Provide the [X, Y] coordinate of the cell's center where the given text is located.  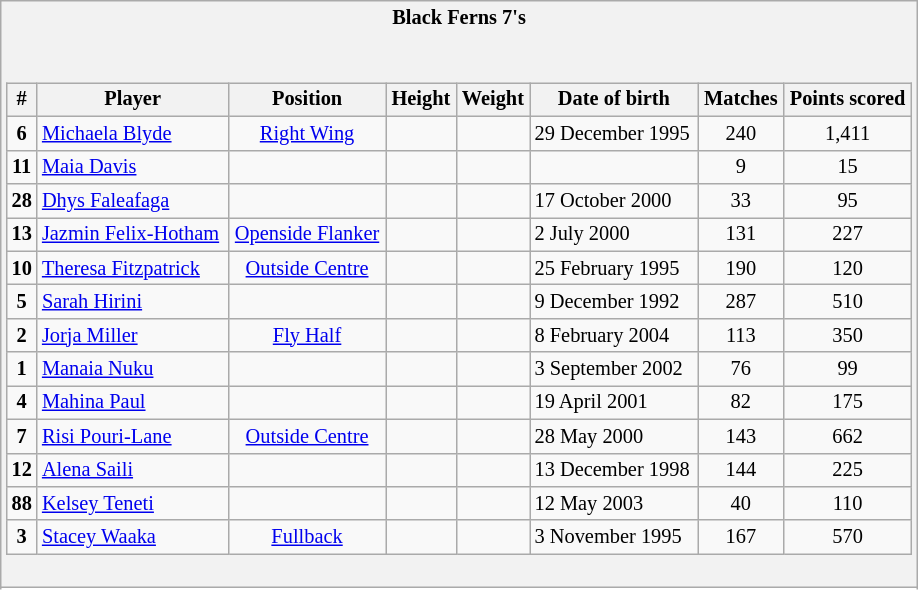
76 [740, 369]
167 [740, 537]
1 [22, 369]
Maia Davis [132, 167]
88 [22, 503]
3 September 2002 [614, 369]
3 November 1995 [614, 537]
175 [847, 402]
Openside Flanker [307, 234]
510 [847, 301]
190 [740, 268]
4 [22, 402]
570 [847, 537]
144 [740, 470]
Stacey Waaka [132, 537]
40 [740, 503]
2 [22, 335]
662 [847, 436]
12 [22, 470]
2 July 2000 [614, 234]
29 December 1995 [614, 133]
6 [22, 133]
7 [22, 436]
143 [740, 436]
9 December 1992 [614, 301]
Dhys Faleafaga [132, 200]
28 May 2000 [614, 436]
131 [740, 234]
9 [740, 167]
8 February 2004 [614, 335]
5 [22, 301]
28 [22, 200]
240 [740, 133]
225 [847, 470]
33 [740, 200]
Sarah Hirini [132, 301]
82 [740, 402]
Black Ferns 7's [460, 16]
Theresa Fitzpatrick [132, 268]
Kelsey Teneti [132, 503]
Points scored [847, 99]
Matches [740, 99]
17 October 2000 [614, 200]
Jorja Miller [132, 335]
Right Wing [307, 133]
13 December 1998 [614, 470]
120 [847, 268]
12 May 2003 [614, 503]
287 [740, 301]
Risi Pouri-Lane [132, 436]
227 [847, 234]
95 [847, 200]
Position [307, 99]
Alena Saili [132, 470]
19 April 2001 [614, 402]
15 [847, 167]
Weight [493, 99]
# [22, 99]
25 February 1995 [614, 268]
Player [132, 99]
Height [421, 99]
99 [847, 369]
Mahina Paul [132, 402]
10 [22, 268]
3 [22, 537]
11 [22, 167]
110 [847, 503]
Jazmin Felix-Hotham [132, 234]
13 [22, 234]
Date of birth [614, 99]
Manaia Nuku [132, 369]
Michaela Blyde [132, 133]
Fly Half [307, 335]
Fullback [307, 537]
1,411 [847, 133]
350 [847, 335]
113 [740, 335]
